From the cell containing the given text, extract its center point as [x, y] coordinate. 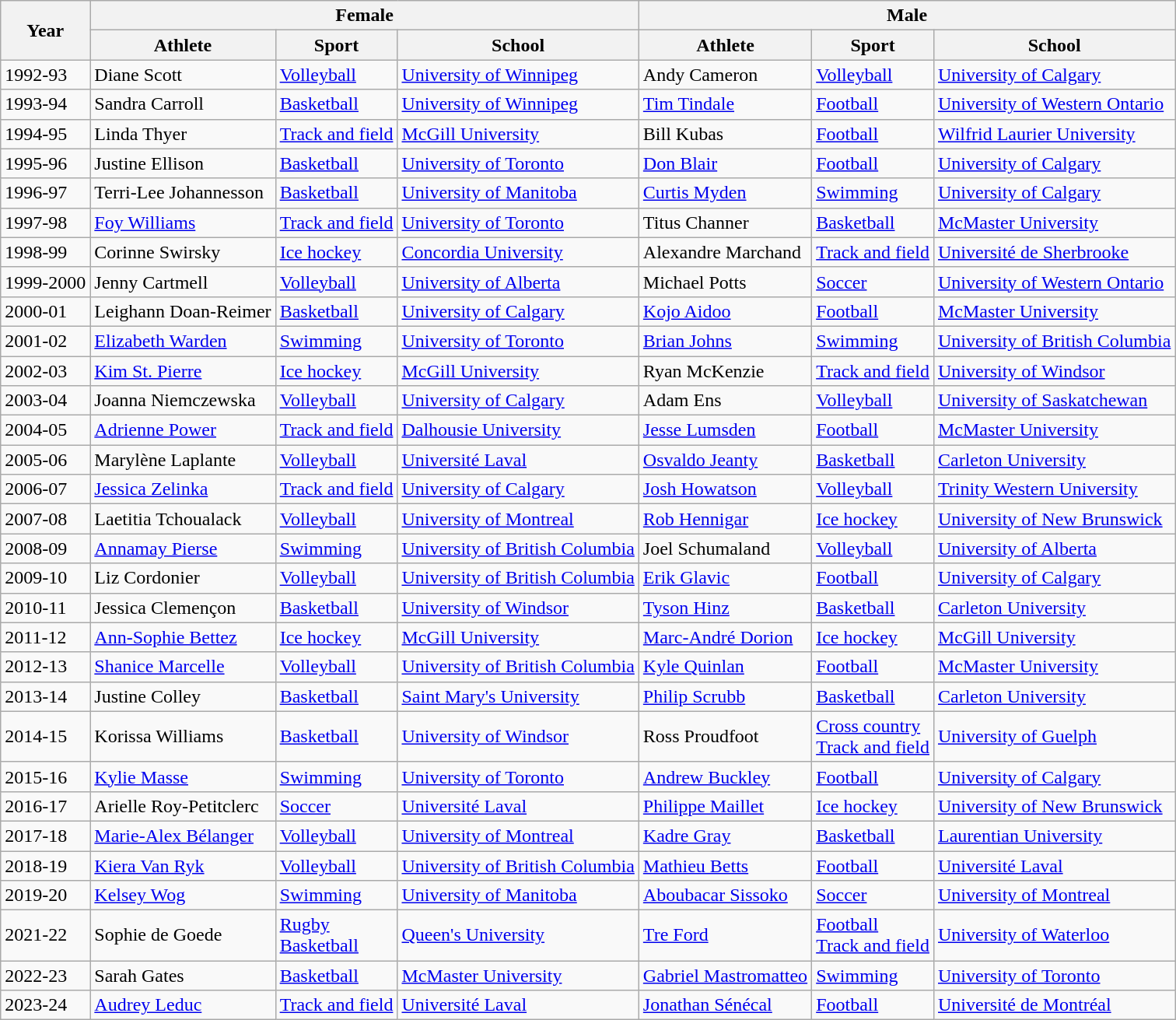
2003-04 [45, 401]
Andy Cameron [725, 75]
Jonathan Sénécal [725, 1005]
Male [907, 16]
Annamay Pierse [183, 549]
2002-03 [45, 371]
Leighann Doan-Reimer [183, 311]
2001-02 [45, 341]
Aboubacar Sissoko [725, 896]
2005-06 [45, 460]
Rob Hennigar [725, 519]
FootballTrack and field [873, 935]
1997-98 [45, 223]
Sophie de Goede [183, 935]
2014-15 [45, 736]
Michael Potts [725, 282]
Jesse Lumsden [725, 430]
2012-13 [45, 667]
Université de Montréal [1054, 1005]
1996-97 [45, 193]
2021-22 [45, 935]
Adam Ens [725, 401]
Kelsey Wog [183, 896]
Titus Channer [725, 223]
2013-14 [45, 696]
Don Blair [725, 163]
Wilfrid Laurier University [1054, 134]
Osvaldo Jeanty [725, 460]
Kyle Quinlan [725, 667]
Ross Proudfoot [725, 736]
Cross countryTrack and field [873, 736]
University of Saskatchewan [1054, 401]
Corinne Swirsky [183, 252]
2009-10 [45, 578]
Terri-Lee Johannesson [183, 193]
Sarah Gates [183, 976]
Audrey Leduc [183, 1005]
2000-01 [45, 311]
2022-23 [45, 976]
Marie-Alex Bélanger [183, 836]
Justine Colley [183, 696]
Jessica Zelinka [183, 489]
1995-96 [45, 163]
Justine Ellison [183, 163]
2023-24 [45, 1005]
Alexandre Marchand [725, 252]
Female [365, 16]
Linda Thyer [183, 134]
Kylie Masse [183, 776]
Gabriel Mastromatteo [725, 976]
Marc-André Dorion [725, 637]
Korissa Williams [183, 736]
Shanice Marcelle [183, 667]
Andrew Buckley [725, 776]
2004-05 [45, 430]
Brian Johns [725, 341]
Université de Sherbrooke [1054, 252]
Foy Williams [183, 223]
Diane Scott [183, 75]
Laetitia Tchoualack [183, 519]
Tre Ford [725, 935]
2011-12 [45, 637]
Laurentian University [1054, 836]
Ann-Sophie Bettez [183, 637]
2007-08 [45, 519]
2019-20 [45, 896]
2016-17 [45, 806]
Jessica Clemençon [183, 608]
2015-16 [45, 776]
2006-07 [45, 489]
University of Waterloo [1054, 935]
RugbyBasketball [336, 935]
2010-11 [45, 608]
Sandra Carroll [183, 104]
1998-99 [45, 252]
Kadre Gray [725, 836]
Ryan McKenzie [725, 371]
Joel Schumaland [725, 549]
Joanna Niemczewska [183, 401]
University of Guelph [1054, 736]
Tyson Hinz [725, 608]
Elizabeth Warden [183, 341]
Liz Cordonier [183, 578]
Year [45, 30]
1992-93 [45, 75]
Kim St. Pierre [183, 371]
Mathieu Betts [725, 866]
Philippe Maillet [725, 806]
Kiera Van Ryk [183, 866]
Jenny Cartmell [183, 282]
1993-94 [45, 104]
Kojo Aidoo [725, 311]
Dalhousie University [518, 430]
1994-95 [45, 134]
Josh Howatson [725, 489]
Adrienne Power [183, 430]
Tim Tindale [725, 104]
Erik Glavic [725, 578]
Arielle Roy-Petitclerc [183, 806]
2017-18 [45, 836]
Saint Mary's University [518, 696]
Trinity Western University [1054, 489]
Bill Kubas [725, 134]
1999-2000 [45, 282]
Queen's University [518, 935]
Marylène Laplante [183, 460]
Philip Scrubb [725, 696]
Curtis Myden [725, 193]
2018-19 [45, 866]
Concordia University [518, 252]
2008-09 [45, 549]
